Determine the (X, Y) coordinate at the center of the cell enclosing the given text.  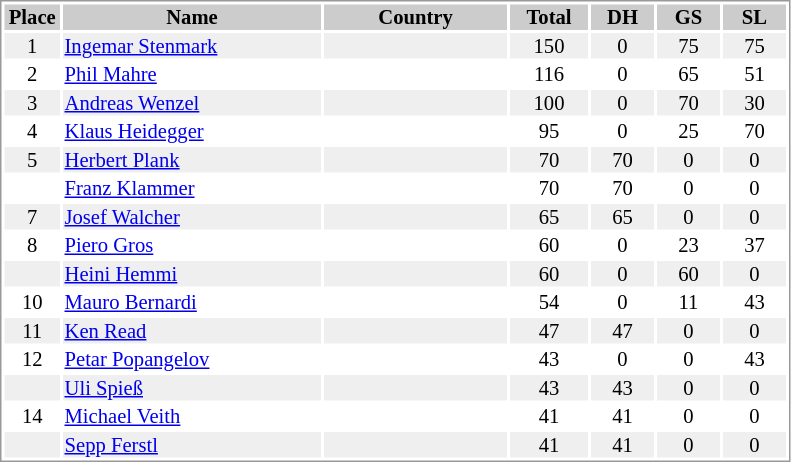
Ken Read (192, 331)
116 (549, 75)
3 (32, 103)
2 (32, 75)
Name (192, 17)
150 (549, 46)
Michael Veith (192, 417)
Place (32, 17)
Andreas Wenzel (192, 103)
Franz Klammer (192, 189)
Total (549, 17)
8 (32, 245)
Mauro Bernardi (192, 303)
Country (416, 17)
100 (549, 103)
37 (754, 245)
Heini Hemmi (192, 274)
12 (32, 359)
Phil Mahre (192, 75)
1 (32, 46)
4 (32, 131)
51 (754, 75)
Piero Gros (192, 245)
23 (688, 245)
DH (622, 17)
54 (549, 303)
GS (688, 17)
95 (549, 131)
5 (32, 160)
Ingemar Stenmark (192, 46)
7 (32, 217)
30 (754, 103)
14 (32, 417)
10 (32, 303)
SL (754, 17)
Klaus Heidegger (192, 131)
Sepp Ferstl (192, 445)
25 (688, 131)
Herbert Plank (192, 160)
Petar Popangelov (192, 359)
Josef Walcher (192, 217)
Uli Spieß (192, 388)
